From the cell containing the given text, extract its center point as [x, y] coordinate. 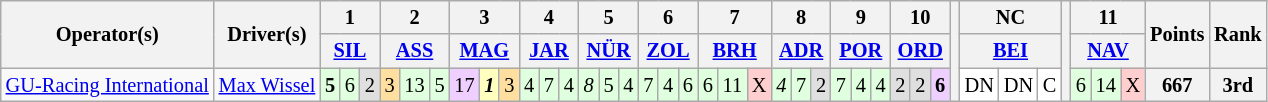
SIL [350, 51]
NÜR [609, 51]
Max Wissel [267, 85]
Points [1177, 34]
Rank [1238, 34]
NAV [1108, 51]
BEI [1011, 51]
BRH [735, 51]
ADR [801, 51]
14 [1106, 85]
POR [861, 51]
3rd [1238, 85]
10 [921, 17]
13 [415, 85]
ORD [921, 51]
Driver(s) [267, 34]
9 [861, 17]
C [1050, 85]
17 [464, 85]
MAG [484, 51]
JAR [549, 51]
ZOL [668, 51]
GU-Racing International [108, 85]
NC [1011, 17]
Operator(s) [108, 34]
ASS [415, 51]
667 [1177, 85]
